Scan for the cell matching the given text and deliver its (x, y) coordinate at center. 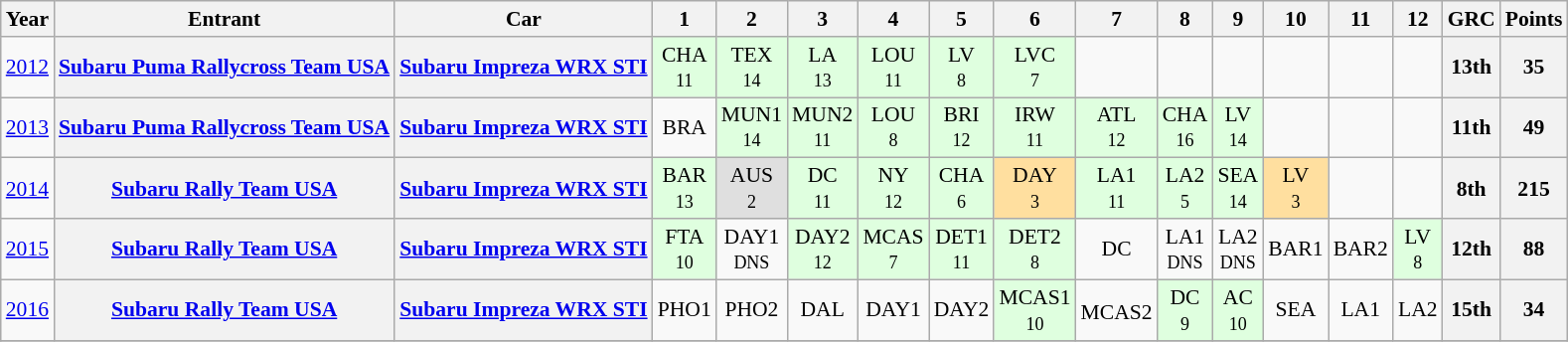
SEA (1296, 310)
15th (1472, 310)
LA1DNS (1185, 249)
DET111 (962, 249)
PHO1 (685, 310)
GRC (1472, 19)
LA25 (1185, 189)
2 (751, 19)
2015 (28, 249)
DAL (823, 310)
88 (1534, 249)
8 (1185, 19)
7 (1117, 19)
LOU8 (892, 127)
DAY1DNS (751, 249)
DAY3 (1034, 189)
MCAS7 (892, 249)
10 (1296, 19)
DET28 (1034, 249)
NY12 (892, 189)
MUN211 (823, 127)
2014 (28, 189)
2012 (28, 68)
4 (892, 19)
SEA14 (1238, 189)
11 (1361, 19)
LVC7 (1034, 68)
MCAS2 (1117, 310)
35 (1534, 68)
12 (1418, 19)
Entrant (225, 19)
49 (1534, 127)
2016 (28, 310)
MCAS110 (1034, 310)
1 (685, 19)
BAR13 (685, 189)
LA2DNS (1238, 249)
11th (1472, 127)
DAY2 (962, 310)
BAR1 (1296, 249)
PHO2 (751, 310)
8th (1472, 189)
5 (962, 19)
BRI12 (962, 127)
12th (1472, 249)
2013 (28, 127)
IRW11 (1034, 127)
BRA (685, 127)
MUN114 (751, 127)
BAR2 (1361, 249)
CHA6 (962, 189)
FTA10 (685, 249)
TEX14 (751, 68)
ATL12 (1117, 127)
3 (823, 19)
LA 13 (823, 68)
Car (523, 19)
LA111 (1117, 189)
LOU 11 (892, 68)
13th (1472, 68)
CHA16 (1185, 127)
DC (1117, 249)
215 (1534, 189)
LV3 (1296, 189)
LA1 (1361, 310)
6 (1034, 19)
Points (1534, 19)
LA2 (1418, 310)
CHA11 (685, 68)
Year (28, 19)
34 (1534, 310)
DAY212 (823, 249)
AUS2 (751, 189)
DC11 (823, 189)
DC9 (1185, 310)
AC10 (1238, 310)
DAY1 (892, 310)
LV14 (1238, 127)
9 (1238, 19)
